Provide the (X, Y) coordinate of the cell's center where the given text is located.  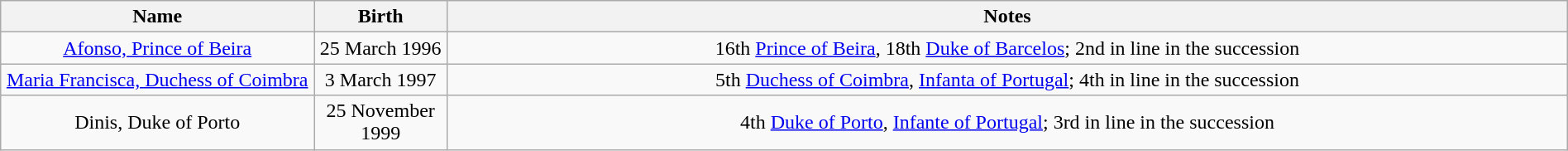
4th Duke of Porto, Infante of Portugal; 3rd in line in the succession (1007, 123)
Afonso, Prince of Beira (157, 48)
3 March 1997 (380, 80)
Dinis, Duke of Porto (157, 123)
Maria Francisca, Duchess of Coimbra (157, 80)
Birth (380, 17)
Notes (1007, 17)
16th Prince of Beira, 18th Duke of Barcelos; 2nd in line in the succession (1007, 48)
Name (157, 17)
5th Duchess of Coimbra, Infanta of Portugal; 4th in line in the succession (1007, 80)
25 November 1999 (380, 123)
25 March 1996 (380, 48)
